Return the (x, y) coordinate for the center point of the cell that contains the specified text.  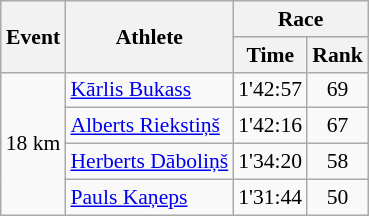
1'42:16 (270, 126)
Herberts Dāboliņš (149, 162)
Alberts Riekstiņš (149, 126)
1'42:57 (270, 90)
69 (338, 90)
Race (300, 19)
Event (34, 36)
1'31:44 (270, 197)
58 (338, 162)
Rank (338, 55)
1'34:20 (270, 162)
18 km (34, 143)
Time (270, 55)
Athlete (149, 36)
Pauls Kaņeps (149, 197)
Kārlis Bukass (149, 90)
67 (338, 126)
50 (338, 197)
